From the cell containing the given text, extract its center point as (X, Y) coordinate. 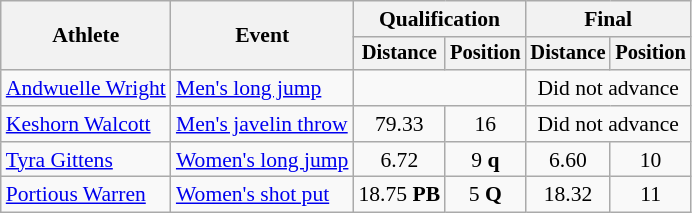
9 q (485, 160)
Final (608, 19)
Qualification (439, 19)
Portious Warren (86, 195)
Andwuelle Wright (86, 88)
Men's javelin throw (262, 124)
18.75 PB (399, 195)
Event (262, 36)
11 (650, 195)
Tyra Gittens (86, 160)
Women's shot put (262, 195)
18.32 (568, 195)
Men's long jump (262, 88)
6.72 (399, 160)
10 (650, 160)
16 (485, 124)
6.60 (568, 160)
Keshorn Walcott (86, 124)
79.33 (399, 124)
Women's long jump (262, 160)
Athlete (86, 36)
5 Q (485, 195)
